Scan for the cell matching the given text and deliver its (x, y) coordinate at center. 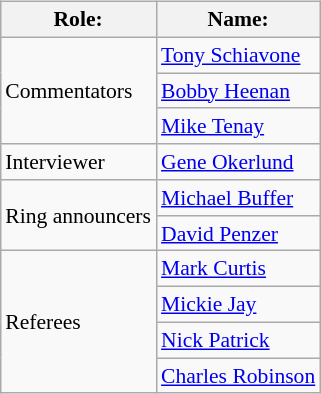
Michael Buffer (238, 198)
Bobby Heenan (238, 91)
Tony Schiavone (238, 55)
Role: (78, 20)
Mike Tenay (238, 126)
Interviewer (78, 162)
David Penzer (238, 233)
Charles Robinson (238, 376)
Ring announcers (78, 216)
Name: (238, 20)
Commentators (78, 90)
Mark Curtis (238, 269)
Nick Patrick (238, 340)
Referees (78, 322)
Mickie Jay (238, 305)
Gene Okerlund (238, 162)
